Pinpoint the cell where the given text exists, returning its (X, Y) midpoint coordinate. 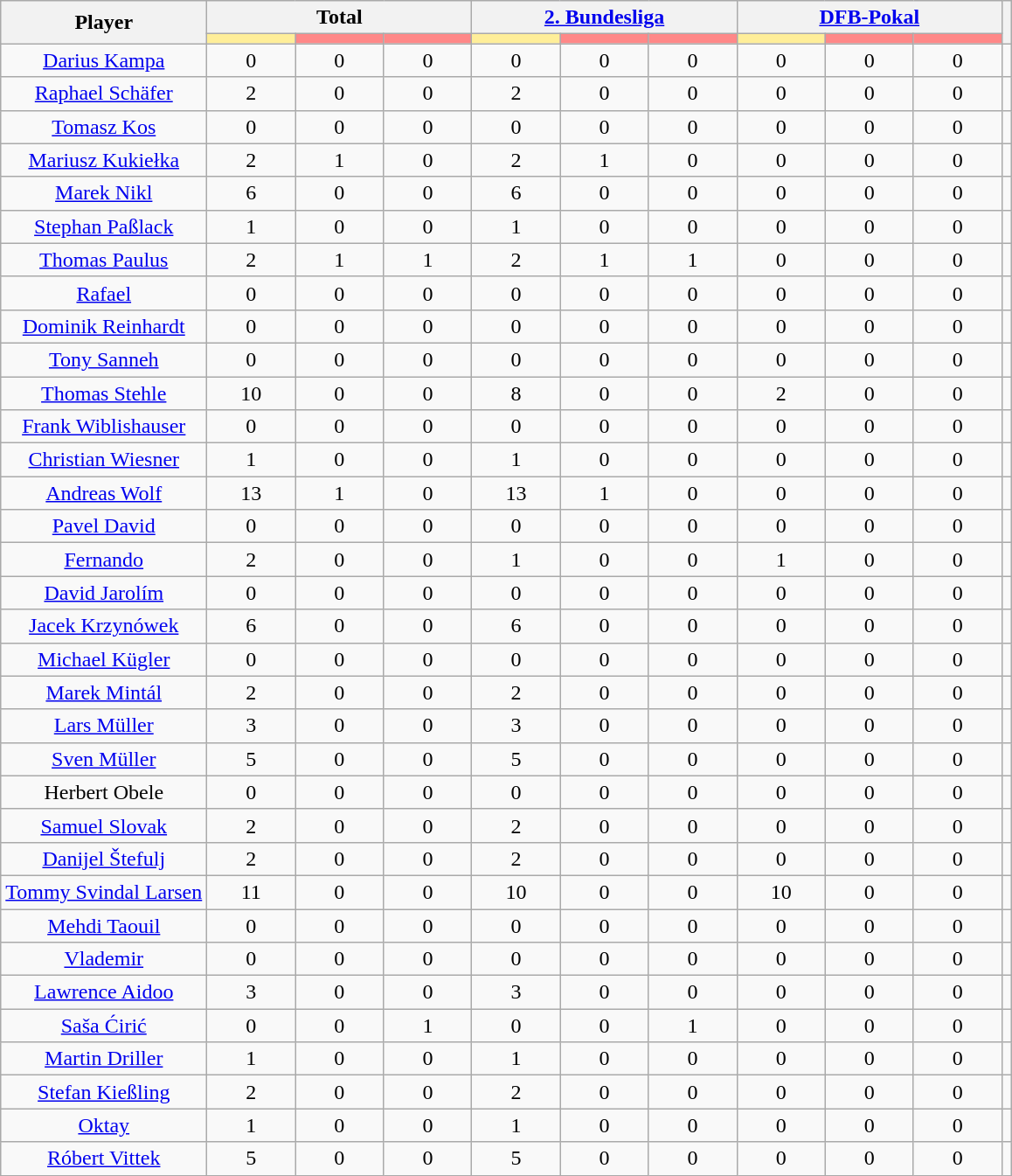
Sven Müller (104, 759)
David Jarolím (104, 593)
Vlademir (104, 959)
Christian Wiesner (104, 460)
Marek Nikl (104, 193)
Dominik Reinhardt (104, 326)
Róbert Vittek (104, 1159)
Saša Ćirić (104, 1026)
Rafael (104, 293)
Tony Sanneh (104, 359)
Herbert Obele (104, 792)
Pavel David (104, 526)
Darius Kampa (104, 60)
Michael Kügler (104, 659)
Lars Müller (104, 726)
Samuel Slovak (104, 825)
Andreas Wolf (104, 493)
Frank Wiblishauser (104, 427)
Stefan Kießling (104, 1092)
Marek Mintál (104, 692)
11 (252, 892)
Martin Driller (104, 1059)
Mariusz Kukiełka (104, 160)
Danijel Štefulj (104, 859)
Player (104, 23)
Fernando (104, 560)
Tommy Svindal Larsen (104, 892)
Raphael Schäfer (104, 94)
DFB-Pokal (869, 17)
8 (516, 393)
Tomasz Kos (104, 127)
Thomas Stehle (104, 393)
Jacek Krzynówek (104, 626)
Lawrence Aidoo (104, 992)
Stephan Paßlack (104, 226)
Total (339, 17)
Thomas Paulus (104, 260)
Oktay (104, 1125)
2. Bundesliga (605, 17)
Mehdi Taouil (104, 926)
